Return the (X, Y) coordinate for the center point of the cell that contains the specified text.  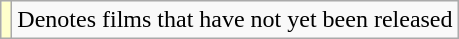
Denotes films that have not yet been released (235, 20)
